Provide the (X, Y) coordinate of the cell's center where the given text is located.  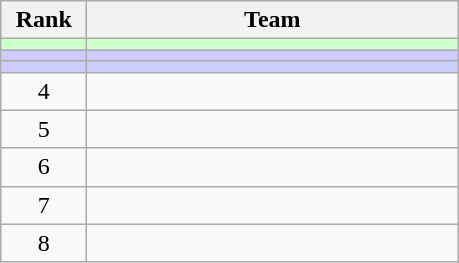
Team (272, 20)
4 (44, 91)
8 (44, 243)
5 (44, 129)
6 (44, 167)
Rank (44, 20)
7 (44, 205)
